Identify which cell holds the provided text, then report its (X, Y) central coordinate. 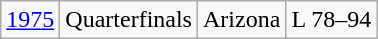
L 78–94 (332, 20)
1975 (30, 20)
Arizona (241, 20)
Quarterfinals (129, 20)
